Detect which cell encompasses the target text, then output its (x, y) center coordinate. 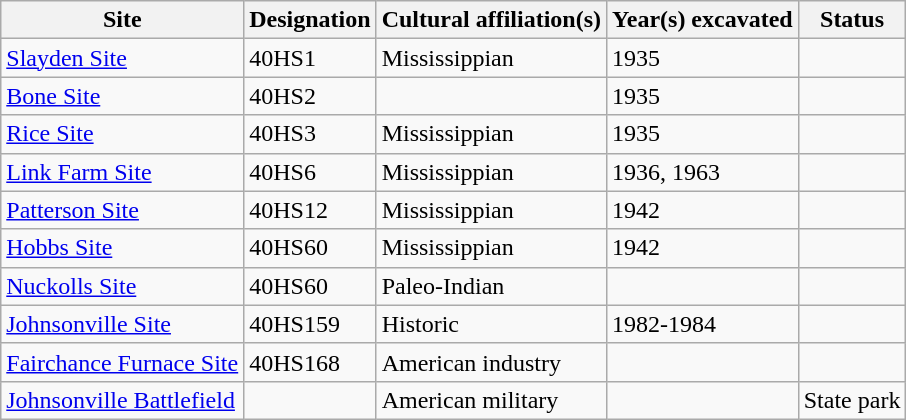
Historic (491, 324)
1982-1984 (703, 324)
Paleo-Indian (491, 286)
Rice Site (122, 134)
Johnsonville Site (122, 324)
American military (491, 400)
Link Farm Site (122, 172)
Patterson Site (122, 210)
Designation (310, 20)
40HS159 (310, 324)
40HS12 (310, 210)
Slayden Site (122, 58)
Fairchance Furnace Site (122, 362)
Status (852, 20)
Year(s) excavated (703, 20)
Bone Site (122, 96)
40HS3 (310, 134)
Cultural affiliation(s) (491, 20)
Johnsonville Battlefield (122, 400)
Nuckolls Site (122, 286)
40HS2 (310, 96)
Site (122, 20)
Hobbs Site (122, 248)
40HS168 (310, 362)
40HS6 (310, 172)
American industry (491, 362)
1936, 1963 (703, 172)
40HS1 (310, 58)
State park (852, 400)
